From the cell containing the given text, extract its center point as [x, y] coordinate. 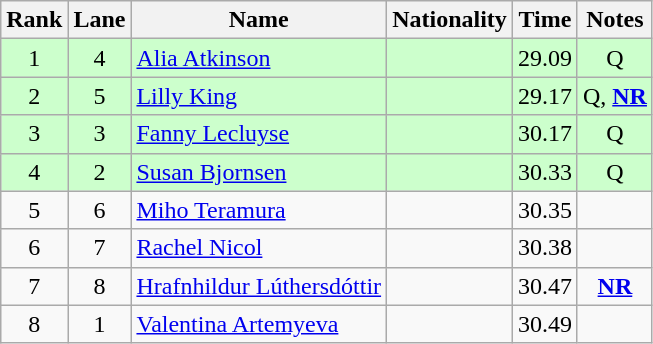
Q, NR [614, 96]
Rachel Nicol [259, 248]
29.09 [544, 58]
Miho Teramura [259, 210]
30.35 [544, 210]
29.17 [544, 96]
Lane [100, 20]
Lilly King [259, 96]
Rank [34, 20]
Nationality [450, 20]
Time [544, 20]
Susan Bjornsen [259, 172]
Notes [614, 20]
Fanny Lecluyse [259, 134]
30.33 [544, 172]
Alia Atkinson [259, 58]
NR [614, 286]
Hrafnhildur Lúthersdóttir [259, 286]
30.17 [544, 134]
30.47 [544, 286]
30.49 [544, 324]
Name [259, 20]
30.38 [544, 248]
Valentina Artemyeva [259, 324]
